Capture the cell that displays the provided text and extract its [X, Y] central coordinate. 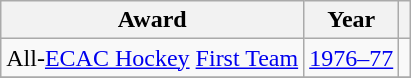
Award [152, 20]
All-ECAC Hockey First Team [152, 58]
1976–77 [352, 58]
Year [352, 20]
